From the cell containing the given text, extract its center point as [X, Y] coordinate. 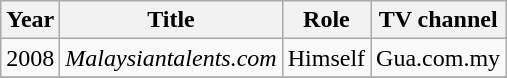
Role [326, 20]
Himself [326, 58]
TV channel [438, 20]
Title [171, 20]
2008 [30, 58]
Malaysiantalents.com [171, 58]
Year [30, 20]
Gua.com.my [438, 58]
